Scan for the cell matching the given text and deliver its [x, y] coordinate at center. 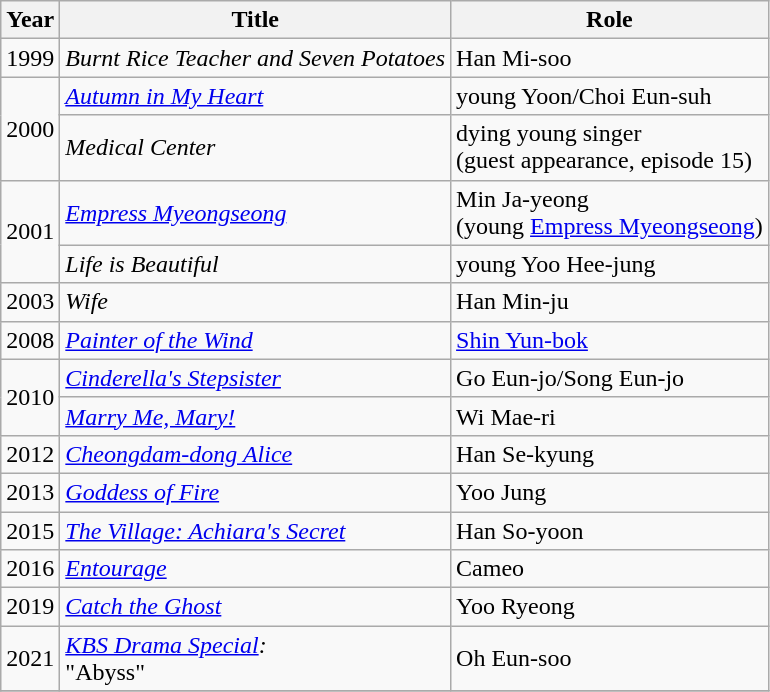
2015 [30, 531]
Goddess of Fire [256, 492]
2016 [30, 569]
2010 [30, 397]
Cheongdam-dong Alice [256, 454]
Oh Eun-soo [610, 658]
Wi Mae-ri [610, 416]
Go Eun-jo/Song Eun-jo [610, 378]
Entourage [256, 569]
Year [30, 20]
2019 [30, 607]
Min Ja-yeong (young Empress Myeongseong) [610, 212]
KBS Drama Special:"Abyss" [256, 658]
Catch the Ghost [256, 607]
Marry Me, Mary! [256, 416]
2021 [30, 658]
Han Se-kyung [610, 454]
Role [610, 20]
2012 [30, 454]
2013 [30, 492]
Cinderella's Stepsister [256, 378]
1999 [30, 58]
Yoo Ryeong [610, 607]
Han Min-ju [610, 302]
Han Mi-soo [610, 58]
Cameo [610, 569]
Shin Yun-bok [610, 340]
young Yoo Hee-jung [610, 264]
2003 [30, 302]
Title [256, 20]
Empress Myeongseong [256, 212]
Painter of the Wind [256, 340]
Wife [256, 302]
2001 [30, 232]
Life is Beautiful [256, 264]
Autumn in My Heart [256, 96]
Han So-yoon [610, 531]
Burnt Rice Teacher and Seven Potatoes [256, 58]
The Village: Achiara's Secret [256, 531]
2000 [30, 128]
Medical Center [256, 148]
dying young singer (guest appearance, episode 15) [610, 148]
young Yoon/Choi Eun-suh [610, 96]
Yoo Jung [610, 492]
2008 [30, 340]
